Pinpoint the cell where the given text exists, returning its [x, y] midpoint coordinate. 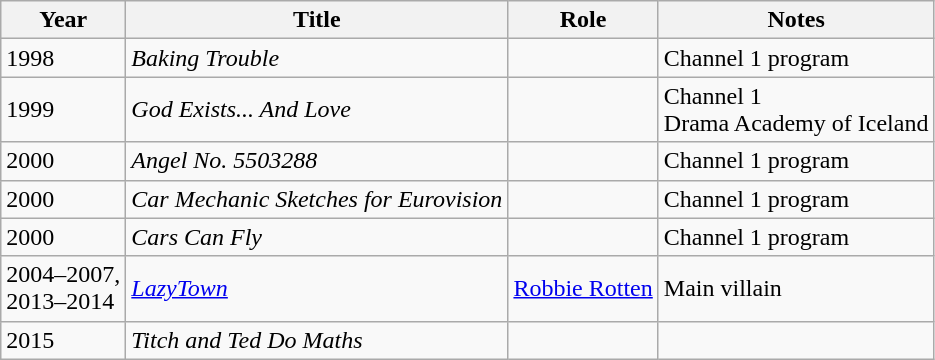
Robbie Rotten [583, 288]
Title [317, 20]
Year [64, 20]
1999 [64, 110]
Titch and Ted Do Maths [317, 340]
2004–2007,2013–2014 [64, 288]
1998 [64, 58]
2015 [64, 340]
LazyTown [317, 288]
Cars Can Fly [317, 237]
Notes [796, 20]
Channel 1Drama Academy of Iceland [796, 110]
Car Mechanic Sketches for Eurovision [317, 199]
Angel No. 5503288 [317, 161]
Main villain [796, 288]
Baking Trouble [317, 58]
God Exists... And Love [317, 110]
Role [583, 20]
